Return the [X, Y] coordinate for the center point of the cell that contains the specified text.  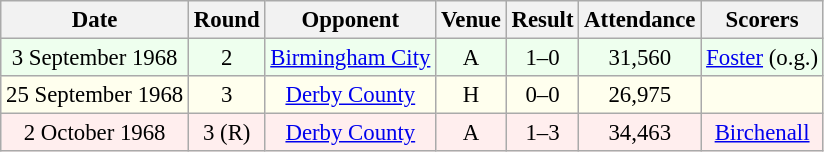
25 September 1968 [95, 95]
Foster (o.g.) [762, 58]
H [472, 95]
34,463 [640, 133]
2 [227, 58]
Round [227, 20]
Venue [472, 20]
3 [227, 95]
3 (R) [227, 133]
Date [95, 20]
31,560 [640, 58]
Result [542, 20]
Opponent [350, 20]
Birchenall [762, 133]
Scorers [762, 20]
1–0 [542, 58]
1–3 [542, 133]
Attendance [640, 20]
2 October 1968 [95, 133]
26,975 [640, 95]
0–0 [542, 95]
3 September 1968 [95, 58]
Birmingham City [350, 58]
